Return [x, y] of the center of cell containing provided text 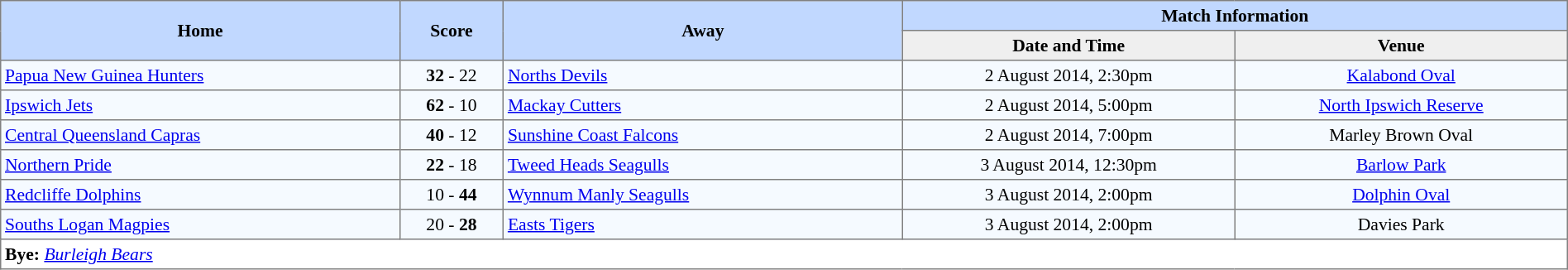
Central Queensland Capras [200, 135]
Papua New Guinea Hunters [200, 75]
Match Information [1235, 16]
22 - 18 [452, 165]
Redcliffe Dolphins [200, 195]
Score [452, 31]
Away [703, 31]
Barlow Park [1401, 165]
Venue [1401, 46]
Bye: Burleigh Bears [784, 254]
3 August 2014, 12:30pm [1068, 165]
Northern Pride [200, 165]
Tweed Heads Seagulls [703, 165]
Marley Brown Oval [1401, 135]
40 - 12 [452, 135]
Wynnum Manly Seagulls [703, 195]
10 - 44 [452, 195]
Sunshine Coast Falcons [703, 135]
Davies Park [1401, 224]
20 - 28 [452, 224]
2 August 2014, 7:00pm [1068, 135]
North Ipswich Reserve [1401, 105]
Ipswich Jets [200, 105]
2 August 2014, 2:30pm [1068, 75]
Date and Time [1068, 46]
Dolphin Oval [1401, 195]
62 - 10 [452, 105]
32 - 22 [452, 75]
Souths Logan Magpies [200, 224]
2 August 2014, 5:00pm [1068, 105]
Norths Devils [703, 75]
Mackay Cutters [703, 105]
Kalabond Oval [1401, 75]
Home [200, 31]
Easts Tigers [703, 224]
